From the cell containing the given text, extract its center point as [x, y] coordinate. 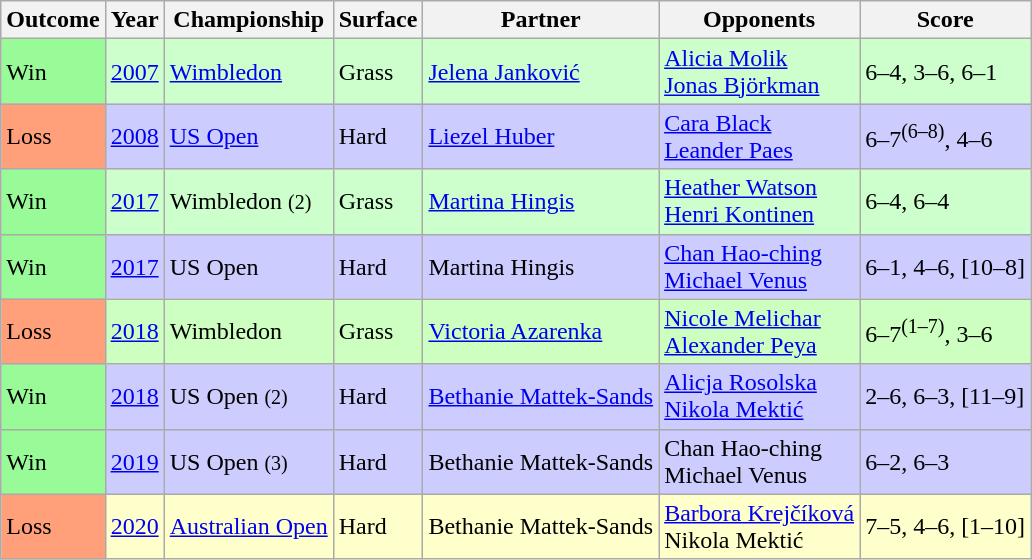
6–4, 3–6, 6–1 [946, 72]
Score [946, 20]
7–5, 4–6, [1–10] [946, 526]
Partner [541, 20]
Nicole Melichar Alexander Peya [760, 332]
Victoria Azarenka [541, 332]
Jelena Janković [541, 72]
6–2, 6–3 [946, 462]
2008 [134, 136]
US Open (3) [248, 462]
Barbora Krejčíková Nikola Mektić [760, 526]
Opponents [760, 20]
US Open (2) [248, 396]
Heather Watson Henri Kontinen [760, 202]
Outcome [53, 20]
6–7(6–8), 4–6 [946, 136]
Liezel Huber [541, 136]
Wimbledon (2) [248, 202]
Cara Black Leander Paes [760, 136]
Alicja Rosolska Nikola Mektić [760, 396]
2007 [134, 72]
2–6, 6–3, [11–9] [946, 396]
Surface [378, 20]
Alicia Molik Jonas Björkman [760, 72]
6–7(1–7), 3–6 [946, 332]
Championship [248, 20]
6–1, 4–6, [10–8] [946, 266]
2019 [134, 462]
2020 [134, 526]
Australian Open [248, 526]
6–4, 6–4 [946, 202]
Year [134, 20]
